Extract the [x, y] coordinate from the center of the cell holding the provided text.  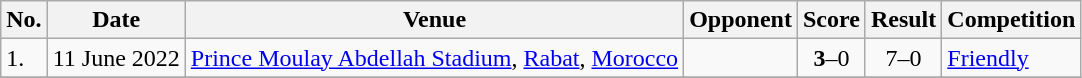
Competition [1012, 20]
Opponent [741, 20]
Prince Moulay Abdellah Stadium, Rabat, Morocco [434, 58]
1. [24, 58]
Friendly [1012, 58]
11 June 2022 [116, 58]
Result [903, 20]
No. [24, 20]
Venue [434, 20]
3–0 [831, 58]
Date [116, 20]
Score [831, 20]
7–0 [903, 58]
